Detect which cell encompasses the target text, then output its [X, Y] center coordinate. 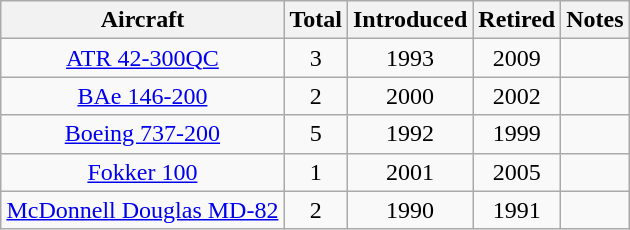
Boeing 737-200 [142, 134]
1992 [410, 134]
2000 [410, 96]
Total [316, 20]
2005 [517, 172]
3 [316, 58]
Fokker 100 [142, 172]
Retired [517, 20]
Introduced [410, 20]
1 [316, 172]
1990 [410, 210]
McDonnell Douglas MD-82 [142, 210]
1999 [517, 134]
2009 [517, 58]
5 [316, 134]
1991 [517, 210]
Aircraft [142, 20]
BAe 146-200 [142, 96]
ATR 42-300QC [142, 58]
1993 [410, 58]
2001 [410, 172]
2002 [517, 96]
Notes [595, 20]
